Output the (x, y) coordinate of the center of the cell containing the given text.  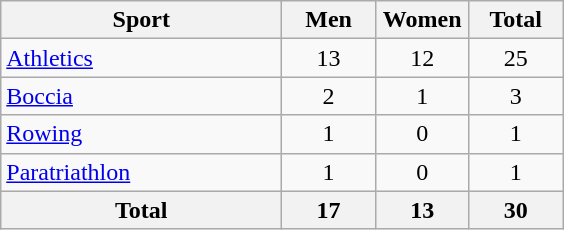
25 (516, 58)
30 (516, 210)
Boccia (142, 96)
Men (329, 20)
2 (329, 96)
Sport (142, 20)
17 (329, 210)
Rowing (142, 134)
Athletics (142, 58)
12 (422, 58)
3 (516, 96)
Paratriathlon (142, 172)
Women (422, 20)
